Find where the given text appears and provide that cell's center as (x, y) coordinate. 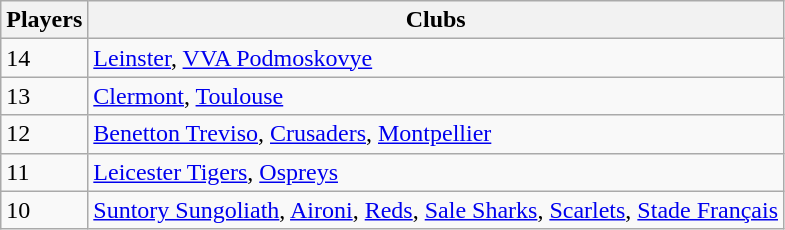
14 (44, 58)
Players (44, 20)
Benetton Treviso, Crusaders, Montpellier (436, 134)
Suntory Sungoliath, Aironi, Reds, Sale Sharks, Scarlets, Stade Français (436, 210)
12 (44, 134)
Clubs (436, 20)
Leinster, VVA Podmoskovye (436, 58)
Leicester Tigers, Ospreys (436, 172)
Clermont, Toulouse (436, 96)
10 (44, 210)
13 (44, 96)
11 (44, 172)
